Identify which cell holds the provided text, then report its [X, Y] central coordinate. 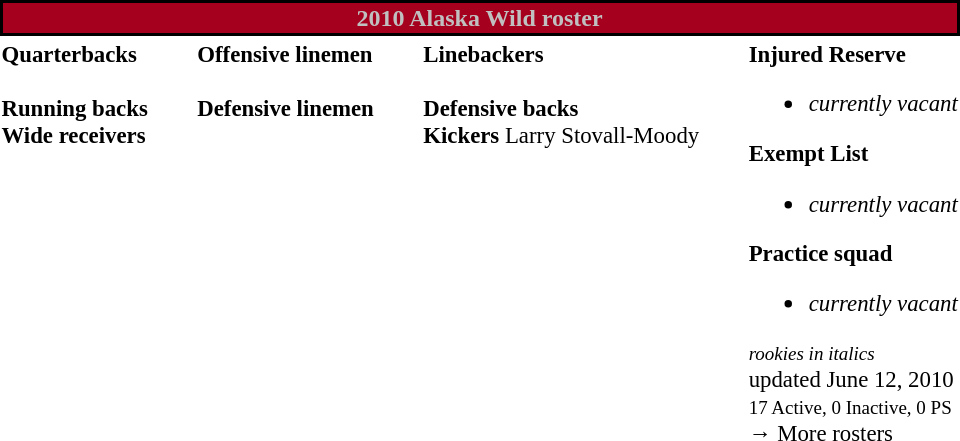
2010 Alaska Wild roster [480, 18]
